Detect which cell encompasses the target text, then output its (x, y) center coordinate. 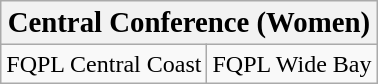
FQPL Wide Bay (292, 64)
Central Conference (Women) (189, 23)
FQPL Central Coast (104, 64)
